Pinpoint the cell where the given text exists, returning its (x, y) midpoint coordinate. 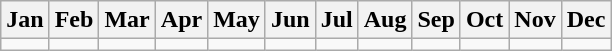
Apr (181, 20)
Dec (586, 20)
Mar (127, 20)
Jul (336, 20)
Feb (74, 20)
Aug (385, 20)
Nov (535, 20)
Jun (290, 20)
May (237, 20)
Oct (484, 20)
Jan (25, 20)
Sep (436, 20)
